From the cell containing the given text, extract its center point as (x, y) coordinate. 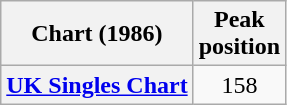
UK Singles Chart (97, 85)
Peakposition (239, 34)
Chart (1986) (97, 34)
158 (239, 85)
